Return [X, Y] of the center of cell containing provided text 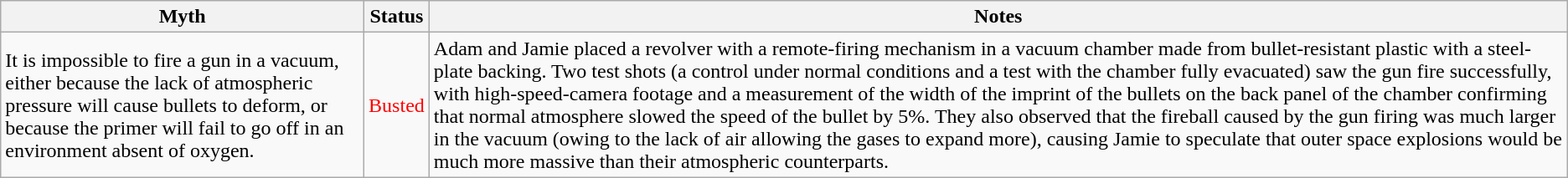
Status [397, 17]
Busted [397, 105]
Notes [998, 17]
Myth [183, 17]
